Find where the given text appears and provide that cell's center as (x, y) coordinate. 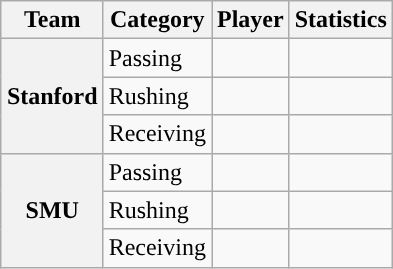
Stanford (52, 96)
Player (251, 20)
Category (157, 20)
Team (52, 20)
SMU (52, 210)
Statistics (340, 20)
